Search for the cell housing the specified text and yield its [X, Y] center coordinate. 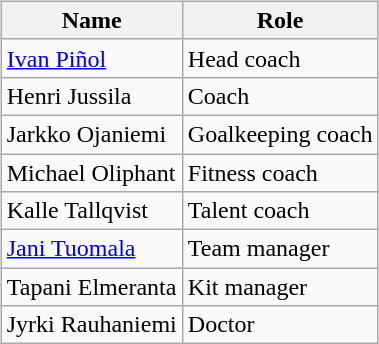
Jyrki Rauhaniemi [92, 325]
Fitness coach [280, 173]
Michael Oliphant [92, 173]
Jarkko Ojaniemi [92, 134]
Head coach [280, 58]
Doctor [280, 325]
Henri Jussila [92, 96]
Role [280, 20]
Coach [280, 96]
Talent coach [280, 211]
Name [92, 20]
Ivan Piñol [92, 58]
Jani Tuomala [92, 249]
Kalle Tallqvist [92, 211]
Team manager [280, 249]
Tapani Elmeranta [92, 287]
Kit manager [280, 287]
Goalkeeping coach [280, 134]
